Return the [x, y] coordinate for the center point of the cell that contains the specified text.  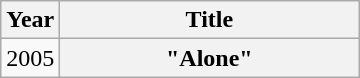
Year [30, 20]
Title [210, 20]
"Alone" [210, 58]
2005 [30, 58]
